Return [X, Y] of the center of cell containing provided text 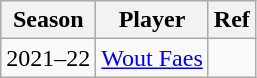
2021–22 [48, 58]
Player [152, 20]
Season [48, 20]
Ref [232, 20]
Wout Faes [152, 58]
